Scan for the cell matching the given text and deliver its [X, Y] coordinate at center. 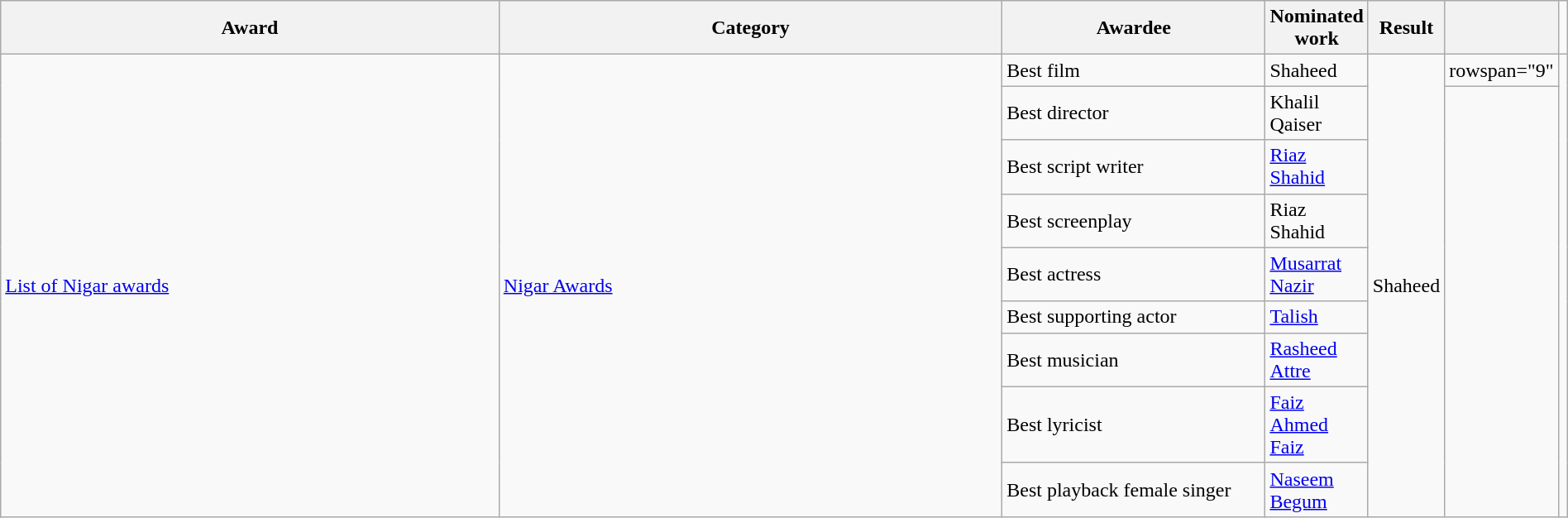
Best actress [1134, 275]
Category [750, 28]
Best film [1134, 70]
Result [1406, 28]
Best screenplay [1134, 220]
Musarrat Nazir [1317, 275]
Best lyricist [1134, 424]
Faiz Ahmed Faiz [1317, 424]
Talish [1317, 317]
Best musician [1134, 359]
Awardee [1134, 28]
Nigar Awards [750, 286]
List of Nigar awards [250, 286]
Best playback female singer [1134, 490]
Best director [1134, 113]
Award [250, 28]
Khalil Qaiser [1317, 113]
Naseem Begum [1317, 490]
Nominated work [1317, 28]
Rasheed Attre [1317, 359]
rowspan="9" [1502, 70]
Best script writer [1134, 167]
Best supporting actor [1134, 317]
